Return the (X, Y) coordinate for the center point of the cell that contains the specified text.  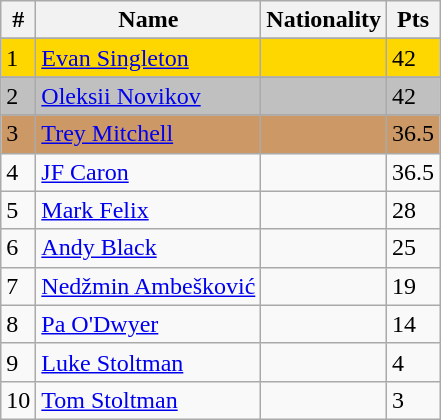
Pa O'Dwyer (148, 324)
10 (18, 400)
# (18, 20)
9 (18, 362)
5 (18, 210)
14 (414, 324)
25 (414, 248)
8 (18, 324)
Tom Stoltman (148, 400)
6 (18, 248)
Luke Stoltman (148, 362)
2 (18, 96)
Andy Black (148, 248)
Pts (414, 20)
1 (18, 58)
19 (414, 286)
Mark Felix (148, 210)
Name (148, 20)
Oleksii Novikov (148, 96)
28 (414, 210)
Trey Mitchell (148, 134)
Evan Singleton (148, 58)
7 (18, 286)
Nationality (324, 20)
JF Caron (148, 172)
Nedžmin Ambešković (148, 286)
